Capture the cell that displays the provided text and extract its [X, Y] central coordinate. 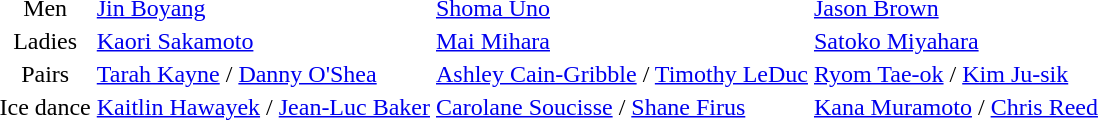
Kaori Sakamoto [263, 41]
Tarah Kayne / Danny O'Shea [263, 74]
Ashley Cain-Gribble / Timothy LeDuc [622, 74]
Mai Mihara [622, 41]
